Return the [X, Y] coordinate for the center point of the cell that contains the specified text.  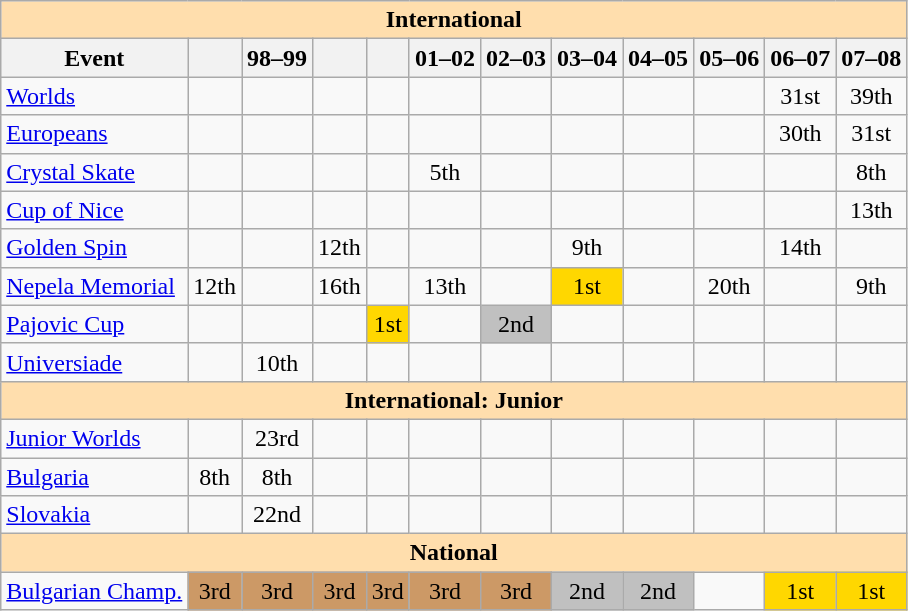
16th [340, 286]
Crystal Skate [94, 172]
03–04 [588, 58]
02–03 [516, 58]
10th [278, 362]
National [454, 553]
22nd [278, 515]
Pajovic Cup [94, 324]
Slovakia [94, 515]
Event [94, 58]
07–08 [872, 58]
14th [800, 248]
Cup of Nice [94, 210]
20th [730, 286]
Junior Worlds [94, 438]
05–06 [730, 58]
5th [444, 172]
39th [872, 96]
23rd [278, 438]
Worlds [94, 96]
Europeans [94, 134]
International: Junior [454, 400]
Bulgaria [94, 477]
30th [800, 134]
98–99 [278, 58]
01–02 [444, 58]
04–05 [658, 58]
Golden Spin [94, 248]
Bulgarian Champ. [94, 591]
06–07 [800, 58]
Nepela Memorial [94, 286]
Universiade [94, 362]
International [454, 20]
